Scan for the cell matching the given text and deliver its [X, Y] coordinate at center. 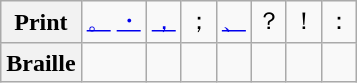
： [340, 22]
， [164, 22]
Print [41, 22]
！ [304, 22]
、 [234, 22]
； [198, 22]
。 ・ [114, 22]
Braille [41, 62]
？ [268, 22]
